Extract the (X, Y) coordinate from the center of the cell holding the provided text.  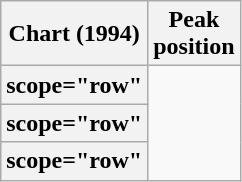
Chart (1994) (74, 34)
Peakposition (194, 34)
